Scan for the cell matching the given text and deliver its (X, Y) coordinate at center. 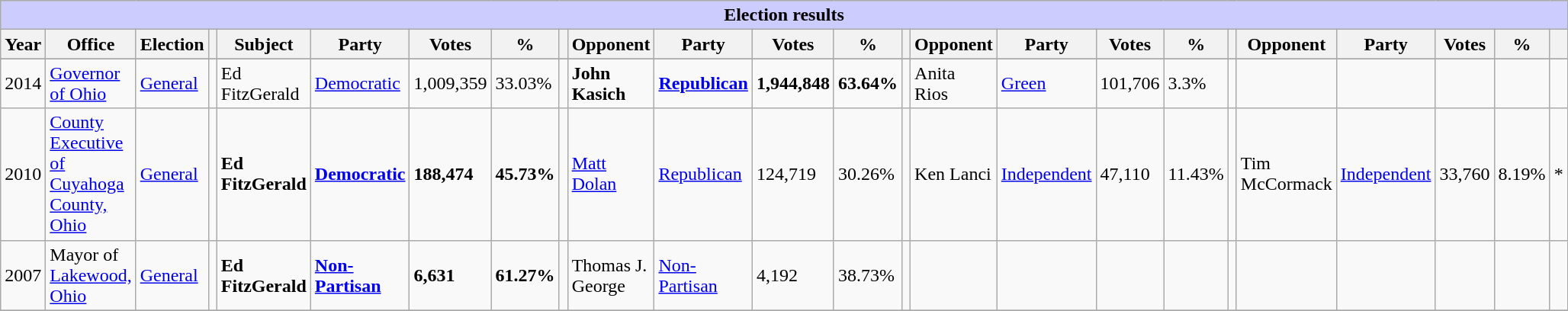
Green (1046, 84)
Ken Lanci (954, 174)
2010 (23, 174)
188,474 (450, 174)
8.19% (1522, 174)
47,110 (1130, 174)
Matt Dolan (611, 174)
1,944,848 (793, 84)
Anita Rios (954, 84)
33,760 (1464, 174)
1,009,359 (450, 84)
124,719 (793, 174)
John Kasich (611, 84)
61.27% (525, 275)
38.73% (868, 275)
Mayor of Lakewood, Ohio (91, 275)
11.43% (1196, 174)
Thomas J. George (611, 275)
Election results (784, 15)
County Executive of Cuyahoga County, Ohio (91, 174)
4,192 (793, 275)
Election (172, 44)
Subject (264, 44)
Year (23, 44)
3.3% (1196, 84)
63.64% (868, 84)
33.03% (525, 84)
Tim McCormack (1286, 174)
2007 (23, 275)
Office (91, 44)
2014 (23, 84)
6,631 (450, 275)
45.73% (525, 174)
* (1559, 174)
30.26% (868, 174)
Governor of Ohio (91, 84)
101,706 (1130, 84)
